Find where the given text appears and provide that cell's center as (x, y) coordinate. 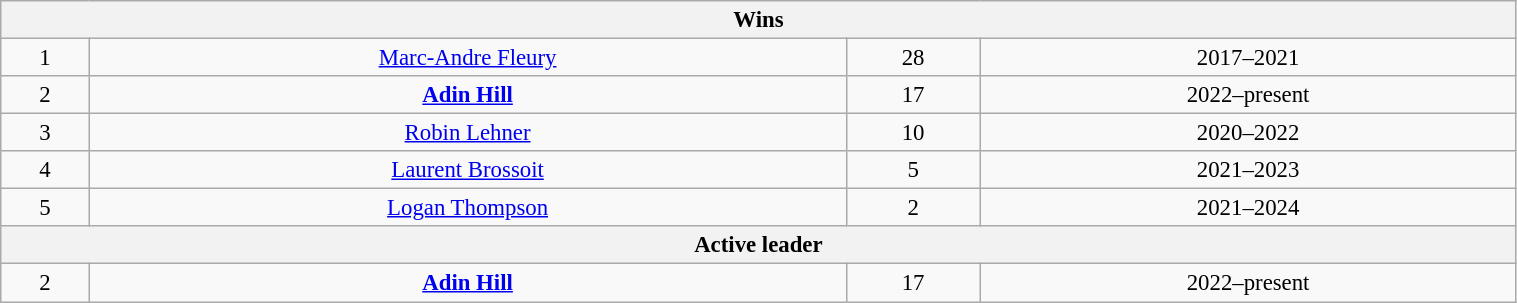
Robin Lehner (468, 133)
2021–2024 (1248, 208)
Active leader (758, 245)
28 (913, 58)
2020–2022 (1248, 133)
Marc-Andre Fleury (468, 58)
Laurent Brossoit (468, 170)
2021–2023 (1248, 170)
1 (45, 58)
10 (913, 133)
Logan Thompson (468, 208)
3 (45, 133)
Wins (758, 20)
2017–2021 (1248, 58)
4 (45, 170)
